Provide the (X, Y) coordinate of the cell's center where the given text is located.  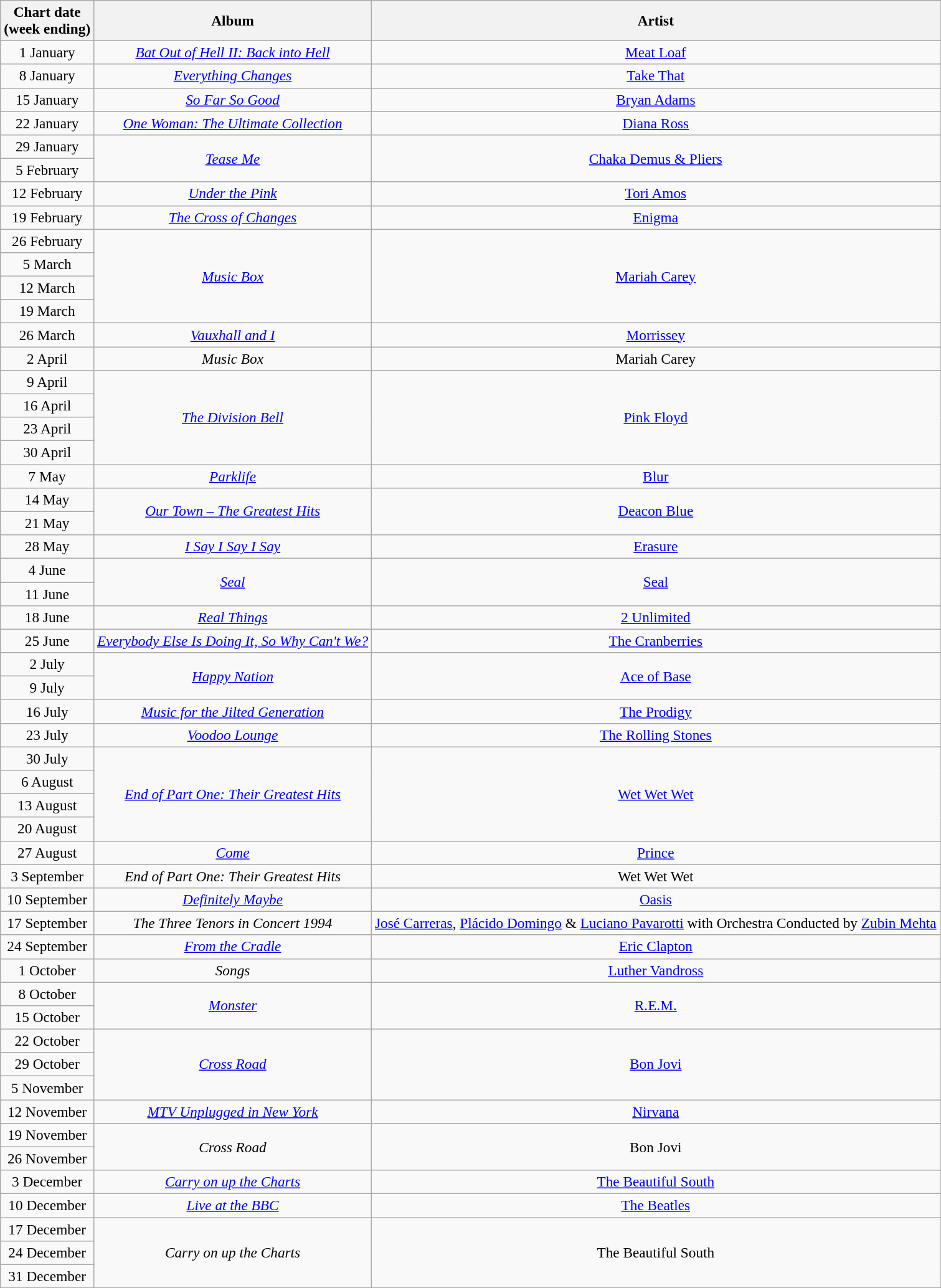
20 August (47, 829)
22 January (47, 123)
26 November (47, 1158)
9 April (47, 382)
Take That (656, 76)
Happy Nation (233, 676)
Oasis (656, 899)
22 October (47, 1041)
Tease Me (233, 158)
Ace of Base (656, 676)
Come (233, 853)
The Cross of Changes (233, 217)
Nirvana (656, 1111)
24 September (47, 947)
The Rolling Stones (656, 735)
Enigma (656, 217)
Blur (656, 476)
13 August (47, 805)
Album (233, 20)
Chaka Demus & Pliers (656, 158)
11 June (47, 594)
5 February (47, 170)
26 February (47, 240)
17 September (47, 923)
2 April (47, 358)
Definitely Maybe (233, 899)
8 January (47, 76)
21 May (47, 523)
The Cranberries (656, 641)
Live at the BBC (233, 1205)
23 July (47, 735)
The Beatles (656, 1205)
The Division Bell (233, 417)
17 December (47, 1229)
Meat Loaf (656, 52)
30 July (47, 758)
5 March (47, 264)
25 June (47, 641)
16 July (47, 711)
Monster (233, 1005)
8 October (47, 993)
31 December (47, 1276)
The Prodigy (656, 711)
3 September (47, 876)
30 April (47, 452)
Artist (656, 20)
Luther Vandross (656, 970)
Under the Pink (233, 194)
Chart date(week ending) (47, 20)
2 July (47, 664)
12 March (47, 288)
24 December (47, 1252)
Bryan Adams (656, 100)
23 April (47, 429)
15 October (47, 1017)
10 September (47, 899)
15 January (47, 100)
José Carreras, Plácido Domingo & Luciano Pavarotti with Orchestra Conducted by Zubin Mehta (656, 923)
27 August (47, 853)
Music for the Jilted Generation (233, 711)
Diana Ross (656, 123)
Vauxhall and I (233, 334)
3 December (47, 1182)
MTV Unplugged in New York (233, 1111)
Bat Out of Hell II: Back into Hell (233, 52)
5 November (47, 1087)
Songs (233, 970)
14 May (47, 500)
Everything Changes (233, 76)
Voodoo Lounge (233, 735)
26 March (47, 334)
12 November (47, 1111)
19 March (47, 311)
2 Unlimited (656, 617)
Eric Clapton (656, 947)
16 April (47, 405)
1 January (47, 52)
10 December (47, 1205)
The Three Tenors in Concert 1994 (233, 923)
Erasure (656, 546)
Real Things (233, 617)
28 May (47, 546)
Morrissey (656, 334)
One Woman: The Ultimate Collection (233, 123)
18 June (47, 617)
Our Town – The Greatest Hits (233, 511)
Pink Floyd (656, 417)
I Say I Say I Say (233, 546)
6 August (47, 782)
4 June (47, 570)
29 October (47, 1064)
Deacon Blue (656, 511)
Everybody Else Is Doing It, So Why Can't We? (233, 641)
So Far So Good (233, 100)
1 October (47, 970)
From the Cradle (233, 947)
19 November (47, 1135)
29 January (47, 146)
19 February (47, 217)
12 February (47, 194)
R.E.M. (656, 1005)
Prince (656, 853)
Tori Amos (656, 194)
Parklife (233, 476)
9 July (47, 688)
7 May (47, 476)
